Locate the cell with the specified text and output its [x, y] center coordinate. 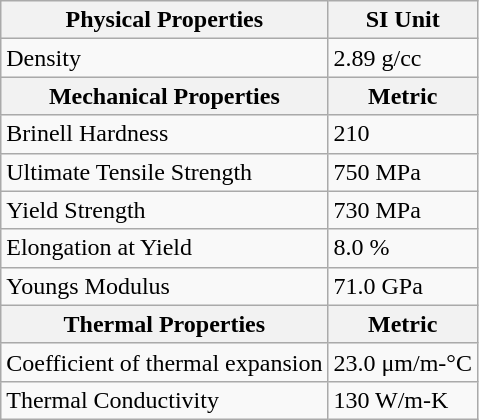
23.0 μm/m-°C [403, 362]
Density [164, 58]
Ultimate Tensile Strength [164, 172]
750 MPa [403, 172]
Brinell Hardness [164, 134]
Physical Properties [164, 20]
Youngs Modulus [164, 286]
8.0 % [403, 248]
2.89 g/cc [403, 58]
Elongation at Yield [164, 248]
SI Unit [403, 20]
Yield Strength [164, 210]
730 MPa [403, 210]
210 [403, 134]
Thermal Properties [164, 324]
71.0 GPa [403, 286]
Coefficient of thermal expansion [164, 362]
Mechanical Properties [164, 96]
Thermal Conductivity [164, 400]
130 W/m-K [403, 400]
